Detect which cell encompasses the target text, then output its [x, y] center coordinate. 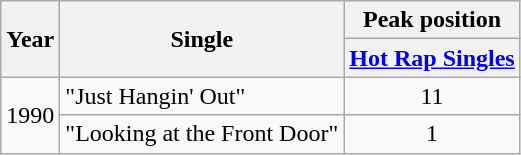
1990 [30, 115]
Hot Rap Singles [432, 58]
"Looking at the Front Door" [202, 134]
Peak position [432, 20]
"Just Hangin' Out" [202, 96]
Single [202, 39]
11 [432, 96]
Year [30, 39]
1 [432, 134]
